Locate the cell with the specified text and output its [x, y] center coordinate. 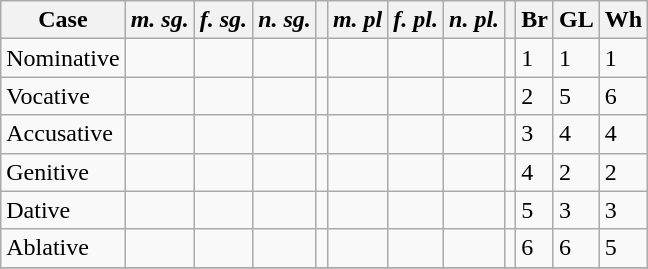
n. sg. [285, 20]
Vocative [63, 96]
Dative [63, 210]
Genitive [63, 172]
Case [63, 20]
n. pl. [474, 20]
f. sg. [223, 20]
m. pl [357, 20]
GL [576, 20]
Wh [623, 20]
Ablative [63, 248]
f. pl. [416, 20]
m. sg. [160, 20]
Nominative [63, 58]
Br [535, 20]
Accusative [63, 134]
